Locate the cell with the specified text and output its [X, Y] center coordinate. 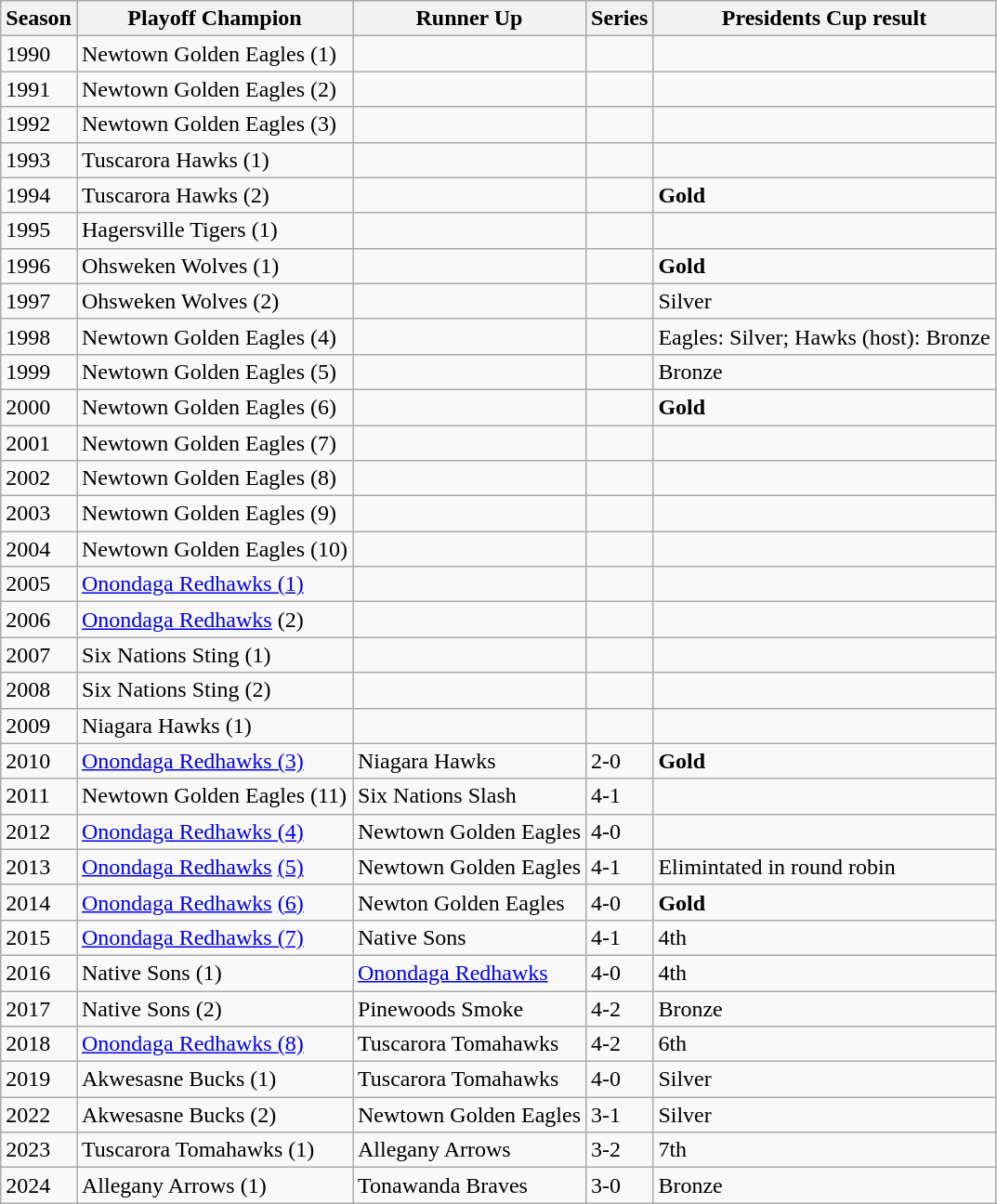
2013 [39, 867]
1996 [39, 266]
2001 [39, 443]
Onondaga Redhawks (7) [214, 937]
Eagles: Silver; Hawks (host): Bronze [824, 336]
Runner Up [470, 19]
Akwesasne Bucks (1) [214, 1080]
Tuscarora Tomahawks (1) [214, 1150]
2004 [39, 549]
Native Sons (1) [214, 973]
2009 [39, 726]
Ohsweken Wolves (1) [214, 266]
1994 [39, 195]
Newtown Golden Eagles (5) [214, 372]
Niagara Hawks (1) [214, 726]
Onondaga Redhawks (3) [214, 761]
2024 [39, 1185]
2017 [39, 1008]
Newtown Golden Eagles (4) [214, 336]
Onondaga Redhawks (4) [214, 831]
2002 [39, 478]
Newtown Golden Eagles (6) [214, 407]
Newtown Golden Eagles (11) [214, 796]
6th [824, 1044]
2019 [39, 1080]
Season [39, 19]
Allegany Arrows (1) [214, 1185]
3-2 [620, 1150]
Onondaga Redhawks [470, 973]
Akwesasne Bucks (2) [214, 1115]
Native Sons [470, 937]
2006 [39, 620]
Series [620, 19]
Onondaga Redhawks (1) [214, 584]
2014 [39, 902]
Tuscarora Hawks (2) [214, 195]
2010 [39, 761]
Onondaga Redhawks (5) [214, 867]
Newtown Golden Eagles (3) [214, 124]
1998 [39, 336]
2000 [39, 407]
Six Nations Sting (2) [214, 690]
3-1 [620, 1115]
Six Nations Slash [470, 796]
Allegany Arrows [470, 1150]
Onondaga Redhawks (2) [214, 620]
2003 [39, 514]
2011 [39, 796]
2015 [39, 937]
Tuscarora Hawks (1) [214, 160]
Tonawanda Braves [470, 1185]
Hagersville Tigers (1) [214, 230]
2018 [39, 1044]
Onondaga Redhawks (6) [214, 902]
Newtown Golden Eagles (9) [214, 514]
2005 [39, 584]
Native Sons (2) [214, 1008]
Presidents Cup result [824, 19]
2022 [39, 1115]
2023 [39, 1150]
1990 [39, 54]
2008 [39, 690]
1997 [39, 301]
Onondaga Redhawks (8) [214, 1044]
Elimintated in round robin [824, 867]
1995 [39, 230]
2016 [39, 973]
2007 [39, 655]
Niagara Hawks [470, 761]
2012 [39, 831]
7th [824, 1150]
3-0 [620, 1185]
2-0 [620, 761]
Newtown Golden Eagles (8) [214, 478]
Pinewoods Smoke [470, 1008]
Newtown Golden Eagles (2) [214, 89]
1992 [39, 124]
1999 [39, 372]
Newtown Golden Eagles (1) [214, 54]
Newtown Golden Eagles (7) [214, 443]
Ohsweken Wolves (2) [214, 301]
1991 [39, 89]
Newton Golden Eagles [470, 902]
Playoff Champion [214, 19]
1993 [39, 160]
Newtown Golden Eagles (10) [214, 549]
Six Nations Sting (1) [214, 655]
